Pinpoint the cell where the given text exists, returning its [X, Y] midpoint coordinate. 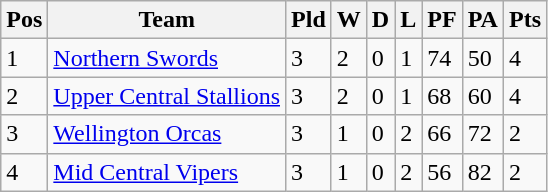
74 [442, 58]
Team [167, 20]
Wellington Orcas [167, 134]
82 [482, 172]
W [348, 20]
50 [482, 58]
72 [482, 134]
Pos [24, 20]
PF [442, 20]
68 [442, 96]
60 [482, 96]
Pld [309, 20]
Northern Swords [167, 58]
L [408, 20]
D [380, 20]
56 [442, 172]
Mid Central Vipers [167, 172]
Upper Central Stallions [167, 96]
66 [442, 134]
Pts [524, 20]
PA [482, 20]
